Scan for the cell matching the given text and deliver its [X, Y] coordinate at center. 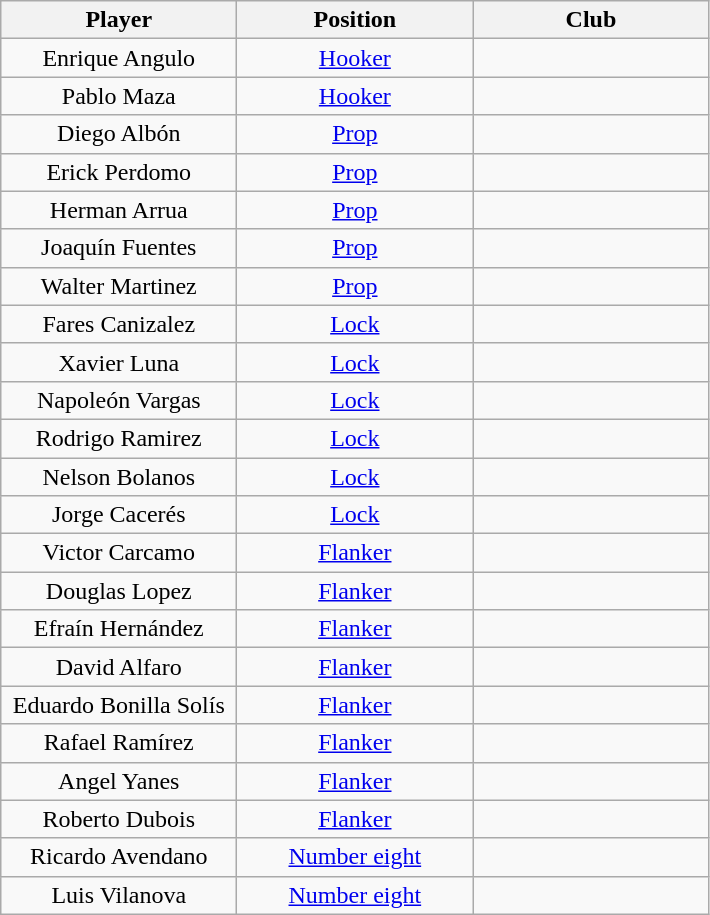
Douglas Lopez [119, 591]
Luis Vilanova [119, 895]
Xavier Luna [119, 362]
Diego Albón [119, 134]
Napoleón Vargas [119, 400]
Walter Martinez [119, 286]
Nelson Bolanos [119, 477]
Rafael Ramírez [119, 743]
Position [355, 20]
Fares Canizalez [119, 324]
Erick Perdomo [119, 172]
Victor Carcamo [119, 553]
Enrique Angulo [119, 58]
Herman Arrua [119, 210]
Ricardo Avendano [119, 857]
Player [119, 20]
Jorge Cacerés [119, 515]
Efraín Hernández [119, 629]
Joaquín Fuentes [119, 248]
Eduardo Bonilla Solís [119, 705]
Pablo Maza [119, 96]
Roberto Dubois [119, 819]
Angel Yanes [119, 781]
Rodrigo Ramirez [119, 438]
David Alfaro [119, 667]
Club [591, 20]
